Output the [X, Y] coordinate of the center of the cell containing the given text.  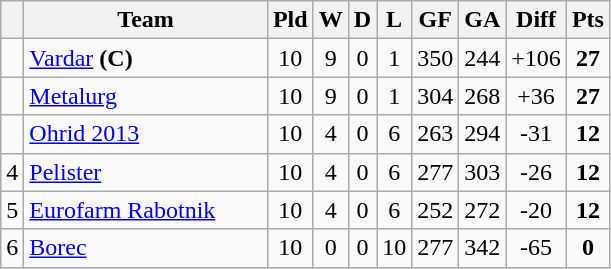
Team [146, 20]
350 [436, 58]
-20 [536, 210]
304 [436, 96]
263 [436, 134]
D [362, 20]
294 [482, 134]
+36 [536, 96]
Metalurg [146, 96]
342 [482, 248]
Pelister [146, 172]
Pts [588, 20]
-31 [536, 134]
Ohrid 2013 [146, 134]
244 [482, 58]
Vardar (C) [146, 58]
Eurofarm Rabotnik [146, 210]
L [394, 20]
+106 [536, 58]
5 [12, 210]
GA [482, 20]
W [330, 20]
-26 [536, 172]
252 [436, 210]
272 [482, 210]
Diff [536, 20]
268 [482, 96]
303 [482, 172]
Borec [146, 248]
Pld [290, 20]
-65 [536, 248]
GF [436, 20]
